Scan for the cell matching the given text and deliver its (x, y) coordinate at center. 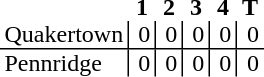
Quakertown (64, 35)
Pennridge (64, 63)
